Search for the cell housing the specified text and yield its (x, y) center coordinate. 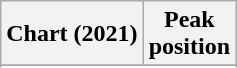
Peakposition (189, 34)
Chart (2021) (72, 34)
